Capture the cell that displays the provided text and extract its [X, Y] central coordinate. 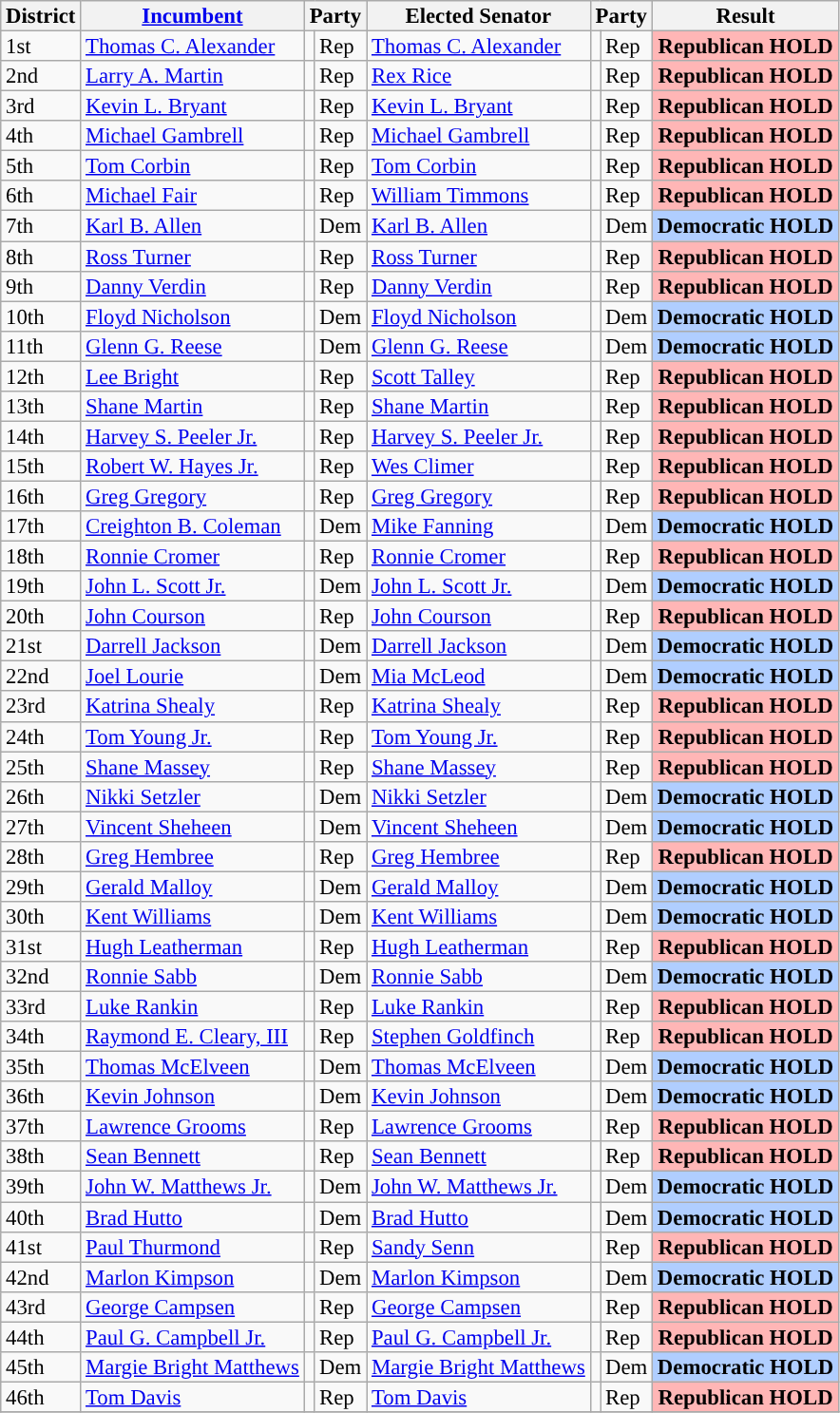
31st [41, 946]
6th [41, 196]
8th [41, 257]
4th [41, 136]
22nd [41, 677]
William Timmons [479, 196]
26th [41, 796]
Mike Fanning [479, 526]
27th [41, 827]
Incumbent [192, 16]
33rd [41, 1007]
25th [41, 767]
44th [41, 1337]
Sandy Senn [479, 1247]
7th [41, 226]
24th [41, 736]
Larry A. Martin [192, 76]
29th [41, 887]
40th [41, 1217]
15th [41, 467]
3rd [41, 106]
Robert W. Hayes Jr. [192, 467]
23rd [41, 707]
18th [41, 557]
42nd [41, 1277]
11th [41, 346]
16th [41, 496]
Michael Fair [192, 196]
21st [41, 646]
10th [41, 316]
13th [41, 407]
41st [41, 1247]
Scott Talley [479, 376]
17th [41, 526]
Joel Lourie [192, 677]
34th [41, 1037]
45th [41, 1367]
43rd [41, 1307]
District [41, 16]
2nd [41, 76]
32nd [41, 977]
Creighton B. Coleman [192, 526]
36th [41, 1097]
Paul Thurmond [192, 1247]
38th [41, 1157]
Lee Bright [192, 376]
46th [41, 1397]
35th [41, 1067]
20th [41, 617]
14th [41, 436]
5th [41, 166]
19th [41, 586]
Wes Climer [479, 467]
Stephen Goldfinch [479, 1037]
39th [41, 1187]
Result [746, 16]
12th [41, 376]
30th [41, 917]
Rex Rice [479, 76]
28th [41, 857]
37th [41, 1127]
1st [41, 47]
Raymond E. Cleary, III [192, 1037]
9th [41, 286]
Mia McLeod [479, 677]
Elected Senator [479, 16]
